Return the [X, Y] coordinate for the center point of the cell that contains the specified text.  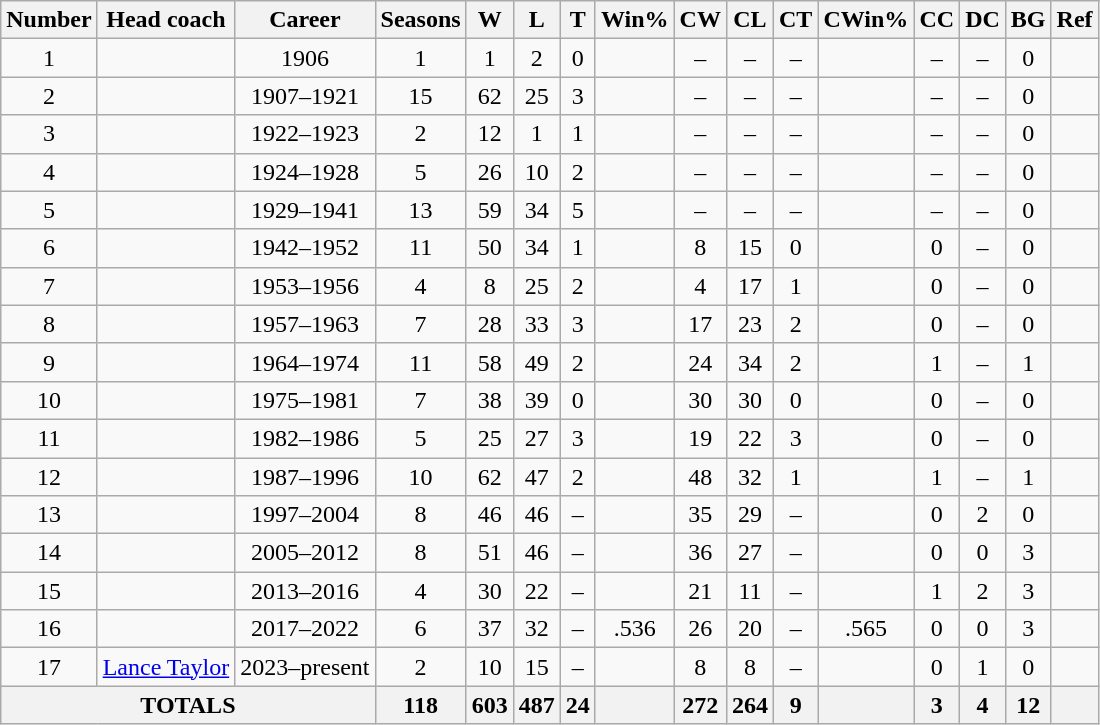
CWin% [866, 20]
1964–1974 [305, 362]
28 [490, 324]
.536 [634, 629]
1975–1981 [305, 400]
118 [420, 705]
51 [490, 553]
264 [750, 705]
L [536, 20]
2005–2012 [305, 553]
58 [490, 362]
33 [536, 324]
14 [49, 553]
1957–1963 [305, 324]
BG [1028, 20]
603 [490, 705]
.565 [866, 629]
W [490, 20]
CT [795, 20]
DC [983, 20]
35 [700, 515]
CC [937, 20]
Win% [634, 20]
Seasons [420, 20]
2017–2022 [305, 629]
1906 [305, 58]
2013–2016 [305, 591]
29 [750, 515]
272 [700, 705]
1997–2004 [305, 515]
Ref [1074, 20]
23 [750, 324]
16 [49, 629]
1982–1986 [305, 438]
20 [750, 629]
1987–1996 [305, 477]
47 [536, 477]
1942–1952 [305, 248]
37 [490, 629]
1953–1956 [305, 286]
1922–1923 [305, 134]
21 [700, 591]
Head coach [166, 20]
Lance Taylor [166, 667]
36 [700, 553]
38 [490, 400]
39 [536, 400]
1924–1928 [305, 172]
TOTALS [188, 705]
Career [305, 20]
T [578, 20]
1907–1921 [305, 96]
50 [490, 248]
CW [700, 20]
1929–1941 [305, 210]
2023–present [305, 667]
19 [700, 438]
59 [490, 210]
CL [750, 20]
49 [536, 362]
48 [700, 477]
487 [536, 705]
Number [49, 20]
